Detect which cell encompasses the target text, then output its (X, Y) center coordinate. 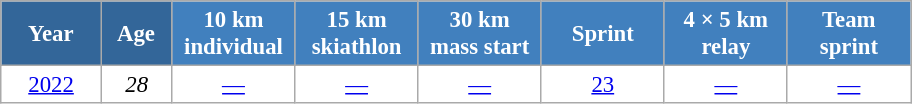
23 (602, 85)
30 km mass start (480, 34)
2022 (52, 85)
Year (52, 34)
Sprint (602, 34)
28 (136, 85)
Age (136, 34)
15 km skiathlon (356, 34)
4 × 5 km relay (726, 34)
Team sprint (848, 34)
10 km individual (234, 34)
